Find where the given text appears and provide that cell's center as [X, Y] coordinate. 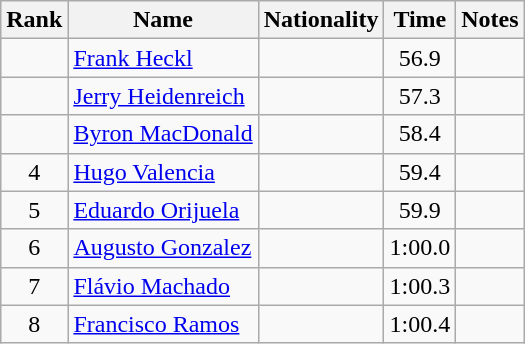
4 [34, 172]
Notes [490, 20]
5 [34, 210]
Francisco Ramos [163, 324]
Hugo Valencia [163, 172]
6 [34, 248]
Frank Heckl [163, 58]
Jerry Heidenreich [163, 96]
Eduardo Orijuela [163, 210]
59.4 [420, 172]
Augusto Gonzalez [163, 248]
Rank [34, 20]
57.3 [420, 96]
Flávio Machado [163, 286]
58.4 [420, 134]
7 [34, 286]
1:00.4 [420, 324]
1:00.3 [420, 286]
Byron MacDonald [163, 134]
Name [163, 20]
1:00.0 [420, 248]
Nationality [321, 20]
8 [34, 324]
59.9 [420, 210]
56.9 [420, 58]
Time [420, 20]
